Extract the [x, y] coordinate from the center of the cell holding the provided text.  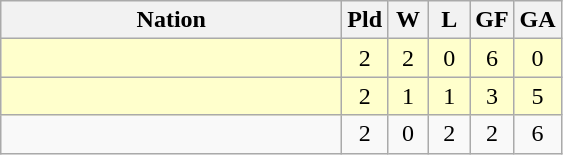
GA [538, 20]
L [450, 20]
W [408, 20]
3 [492, 96]
Pld [365, 20]
Nation [172, 20]
5 [538, 96]
GF [492, 20]
